Find where the given text appears and provide that cell's center as [X, Y] coordinate. 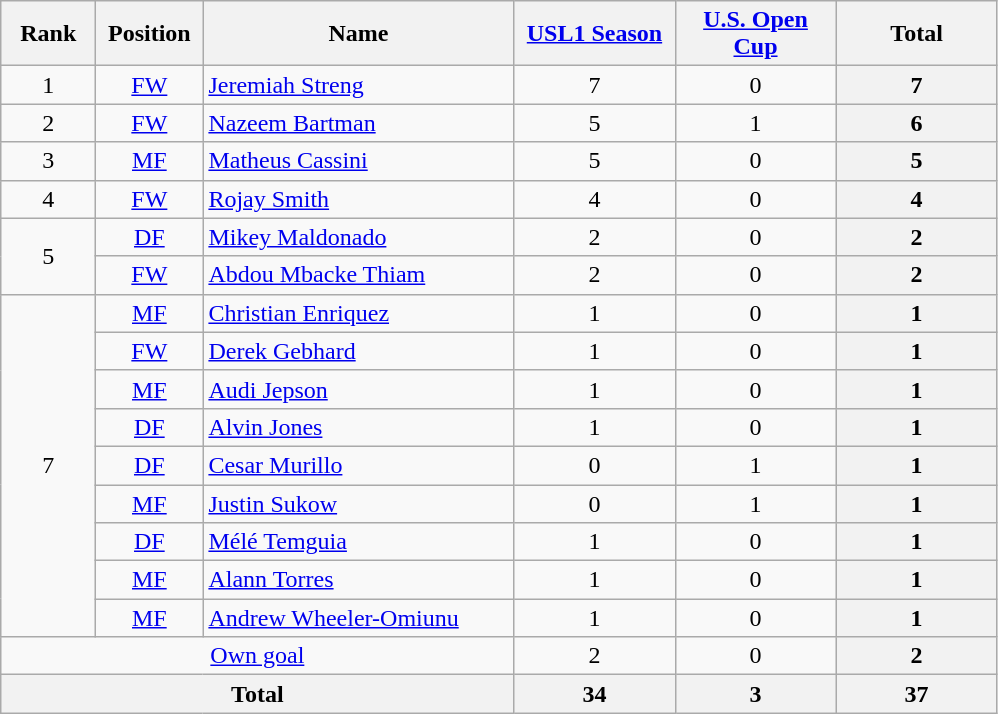
37 [916, 694]
Cesar Murillo [358, 465]
Alvin Jones [358, 427]
Abdou Mbacke Thiam [358, 275]
Mélé Temguia [358, 542]
Jeremiah Streng [358, 85]
Alann Torres [358, 580]
34 [594, 694]
Position [150, 34]
U.S. Open Cup [756, 34]
Rank [48, 34]
Rojay Smith [358, 199]
Name [358, 34]
Christian Enriquez [358, 313]
USL1 Season [594, 34]
Matheus Cassini [358, 161]
Mikey Maldonado [358, 237]
Own goal [258, 656]
Nazeem Bartman [358, 123]
Audi Jepson [358, 389]
Andrew Wheeler-Omiunu [358, 618]
Derek Gebhard [358, 351]
Justin Sukow [358, 503]
6 [916, 123]
